Search for the cell housing the specified text and yield its (x, y) center coordinate. 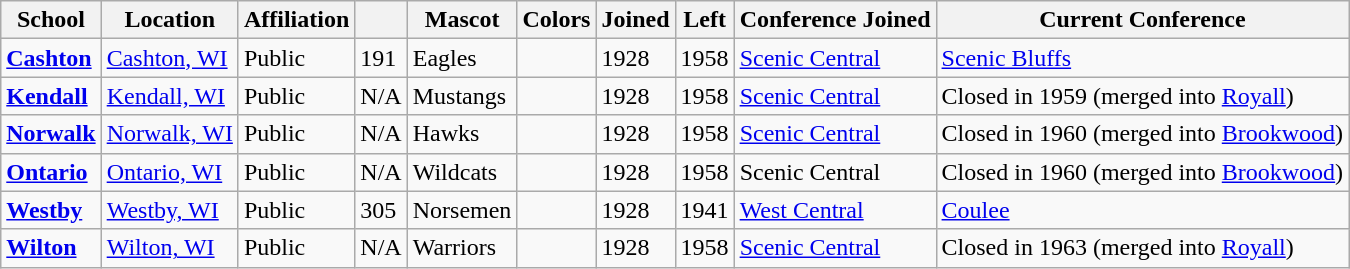
Warriors (462, 248)
Coulee (1142, 210)
Wildcats (462, 172)
305 (381, 210)
Cashton, WI (170, 58)
Kendall (51, 96)
Hawks (462, 134)
191 (381, 58)
Colors (556, 20)
Norwalk, WI (170, 134)
Scenic Bluffs (1142, 58)
Conference Joined (835, 20)
Joined (636, 20)
1941 (704, 210)
West Central (835, 210)
Wilton (51, 248)
Current Conference (1142, 20)
Closed in 1959 (merged into Royall) (1142, 96)
Mustangs (462, 96)
Location (170, 20)
Westby, WI (170, 210)
Kendall, WI (170, 96)
Affiliation (296, 20)
Westby (51, 210)
Norwalk (51, 134)
Eagles (462, 58)
Wilton, WI (170, 248)
Left (704, 20)
Mascot (462, 20)
Ontario, WI (170, 172)
School (51, 20)
Cashton (51, 58)
Ontario (51, 172)
Norsemen (462, 210)
Closed in 1963 (merged into Royall) (1142, 248)
